Search for the cell housing the specified text and yield its (x, y) center coordinate. 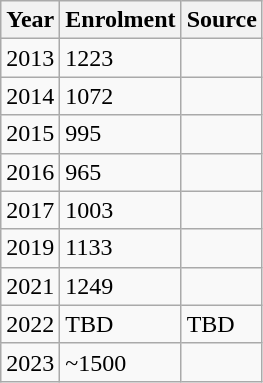
1249 (120, 286)
2013 (30, 58)
2022 (30, 324)
1003 (120, 210)
2016 (30, 172)
1133 (120, 248)
2019 (30, 248)
995 (120, 134)
Source (222, 20)
2015 (30, 134)
Year (30, 20)
2017 (30, 210)
2023 (30, 362)
2014 (30, 96)
~1500 (120, 362)
965 (120, 172)
1072 (120, 96)
1223 (120, 58)
Enrolment (120, 20)
2021 (30, 286)
